Return (X, Y) of the center of cell containing provided text 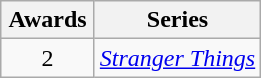
2 (48, 58)
Series (177, 20)
Awards (48, 20)
Stranger Things (177, 58)
